Locate the cell with the specified text and output its [x, y] center coordinate. 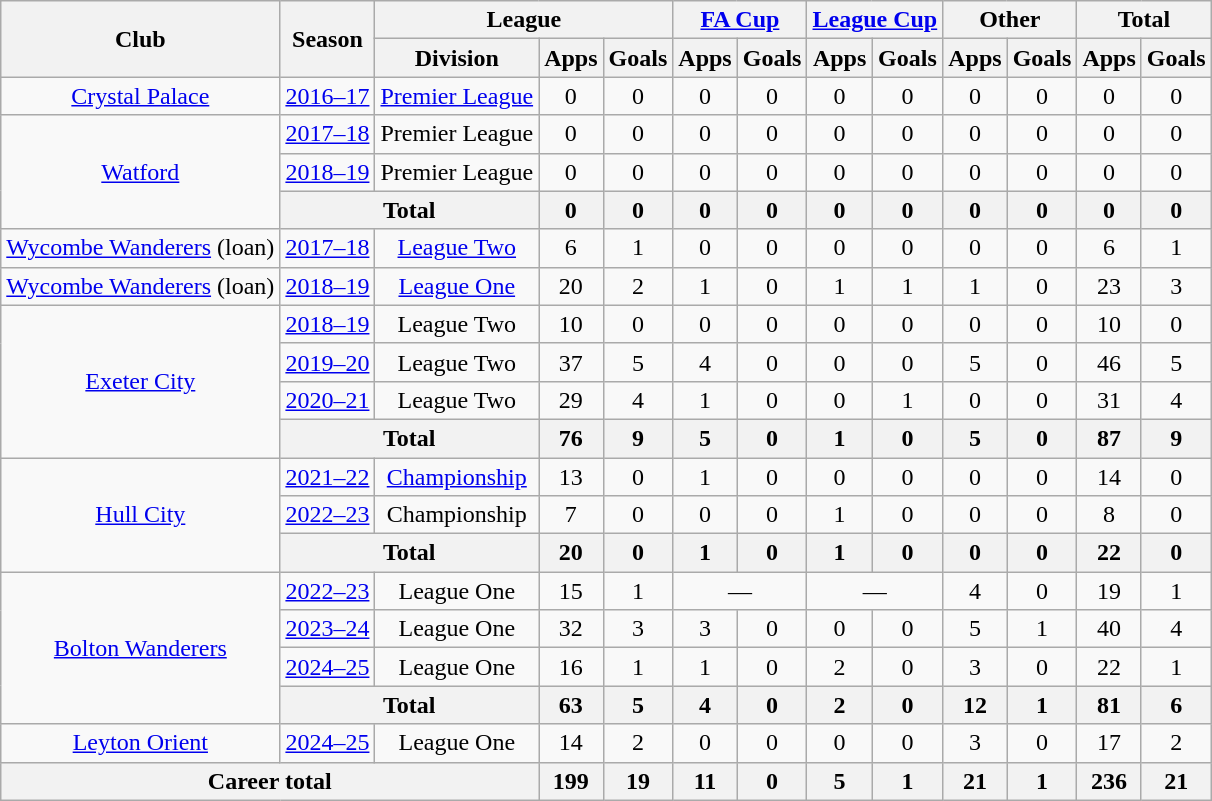
40 [1109, 629]
199 [571, 781]
2021–22 [328, 477]
37 [571, 362]
7 [571, 515]
17 [1109, 743]
11 [705, 781]
31 [1109, 400]
Hull City [140, 515]
Bolton Wanderers [140, 648]
2019–20 [328, 362]
FA Cup [740, 20]
76 [571, 438]
Season [328, 39]
46 [1109, 362]
23 [1109, 286]
63 [571, 705]
Club [140, 39]
Career total [270, 781]
League [524, 20]
29 [571, 400]
Watford [140, 172]
League Cup [875, 20]
87 [1109, 438]
2023–24 [328, 629]
Leyton Orient [140, 743]
12 [975, 705]
Division [457, 58]
13 [571, 477]
2016–17 [328, 96]
32 [571, 629]
Crystal Palace [140, 96]
236 [1109, 781]
81 [1109, 705]
8 [1109, 515]
2020–21 [328, 400]
16 [571, 667]
Other [1010, 20]
Exeter City [140, 381]
15 [571, 591]
